Return the [X, Y] coordinate for the center point of the cell that contains the specified text.  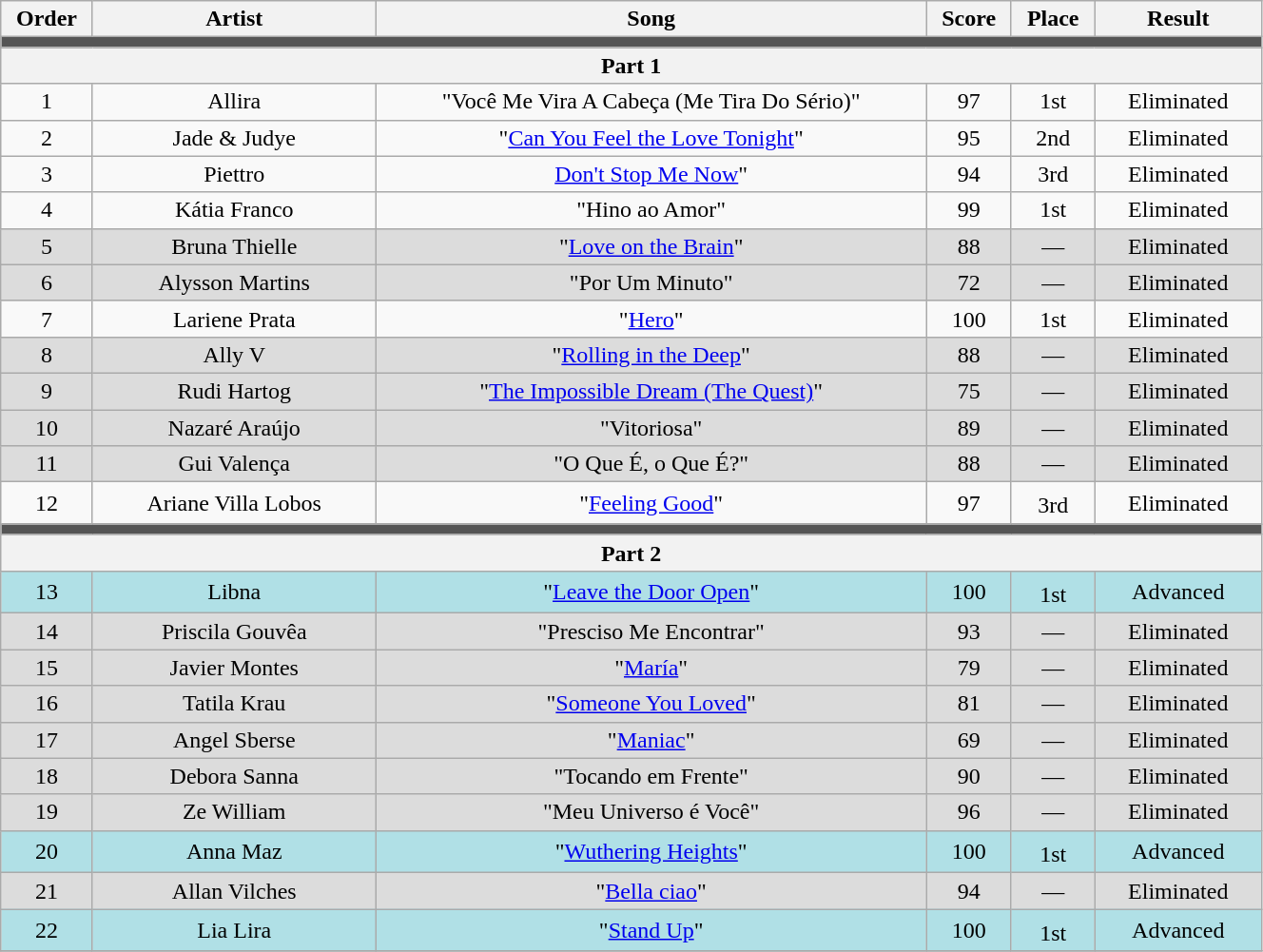
Order [47, 19]
72 [968, 282]
Javier Montes [234, 668]
7 [47, 319]
11 [47, 464]
81 [968, 704]
12 [47, 504]
Libna [234, 592]
Rudi Hartog [234, 391]
14 [47, 631]
Gui Valença [234, 464]
"Por Um Minuto" [651, 282]
"Meu Universo é Você" [651, 812]
13 [47, 592]
15 [47, 668]
"Maniac" [651, 740]
Score [968, 19]
Song [651, 19]
Ally V [234, 355]
"Hino ao Amor" [651, 210]
Kátia Franco [234, 210]
95 [968, 138]
"O Que É, o Que É?" [651, 464]
"Hero" [651, 319]
"Você Me Vira A Cabeça (Me Tira Do Sério)" [651, 102]
Angel Sberse [234, 740]
"Stand Up" [651, 930]
Nazaré Araújo [234, 427]
Jade & Judye [234, 138]
1 [47, 102]
3 [47, 174]
Part 2 [631, 553]
16 [47, 704]
Don't Stop Me Now" [651, 174]
Bruna Thielle [234, 246]
Part 1 [631, 66]
69 [968, 740]
"The Impossible Dream (The Quest)" [651, 391]
"Tocando em Frente" [651, 776]
"Love on the Brain" [651, 246]
22 [47, 930]
79 [968, 668]
"María" [651, 668]
99 [968, 210]
Ze William [234, 812]
"Presciso Me Encontrar" [651, 631]
Lariene Prata [234, 319]
Result [1177, 19]
17 [47, 740]
2 [47, 138]
96 [968, 812]
Debora Sanna [234, 776]
Lia Lira [234, 930]
Place [1053, 19]
8 [47, 355]
"Someone You Loved" [651, 704]
Anna Maz [234, 852]
Piettro [234, 174]
Alysson Martins [234, 282]
Ariane Villa Lobos [234, 504]
"Wuthering Heights" [651, 852]
6 [47, 282]
Priscila Gouvêa [234, 631]
5 [47, 246]
20 [47, 852]
Allira [234, 102]
21 [47, 891]
18 [47, 776]
"Vitoriosa" [651, 427]
Allan Vilches [234, 891]
"Feeling Good" [651, 504]
2nd [1053, 138]
10 [47, 427]
Artist [234, 19]
93 [968, 631]
"Can You Feel the Love Tonight" [651, 138]
"Bella ciao" [651, 891]
"Rolling in the Deep" [651, 355]
"Leave the Door Open" [651, 592]
9 [47, 391]
19 [47, 812]
90 [968, 776]
75 [968, 391]
4 [47, 210]
89 [968, 427]
Tatila Krau [234, 704]
